Scan for the cell matching the given text and deliver its (X, Y) coordinate at center. 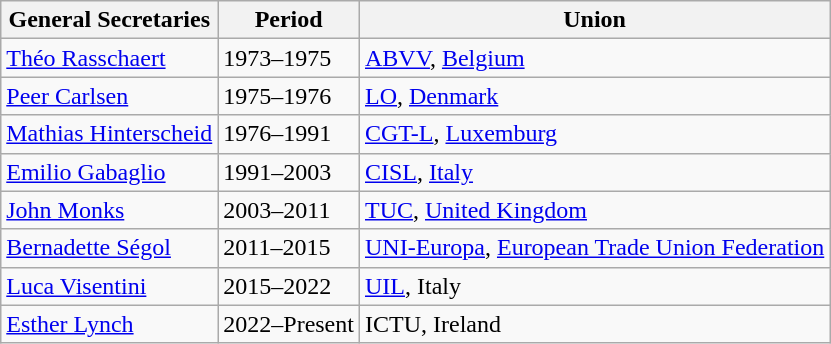
Union (594, 20)
Théo Rasschaert (110, 58)
Peer Carlsen (110, 96)
2011–2015 (289, 248)
CGT-L, Luxemburg (594, 134)
1991–2003 (289, 172)
Period (289, 20)
2022–Present (289, 324)
Esther Lynch (110, 324)
Luca Visentini (110, 286)
UIL, Italy (594, 286)
ICTU, Ireland (594, 324)
2003–2011 (289, 210)
CISL, Italy (594, 172)
John Monks (110, 210)
Mathias Hinterscheid (110, 134)
2015–2022 (289, 286)
TUC, United Kingdom (594, 210)
1975–1976 (289, 96)
ABVV, Belgium (594, 58)
Emilio Gabaglio (110, 172)
General Secretaries (110, 20)
LO, Denmark (594, 96)
Bernadette Ségol (110, 248)
1976–1991 (289, 134)
UNI-Europa, European Trade Union Federation (594, 248)
1973–1975 (289, 58)
